Provide the (X, Y) coordinate of the cell's center where the given text is located.  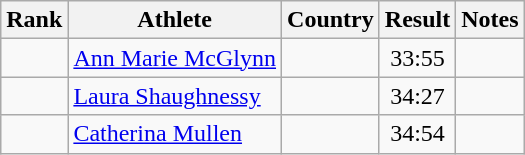
Country (331, 20)
34:27 (417, 96)
Ann Marie McGlynn (175, 58)
34:54 (417, 134)
Laura Shaughnessy (175, 96)
Notes (490, 20)
Catherina Mullen (175, 134)
Athlete (175, 20)
Result (417, 20)
Rank (34, 20)
33:55 (417, 58)
